Capture the cell that displays the provided text and extract its [x, y] central coordinate. 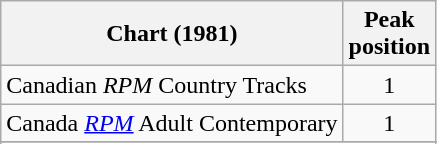
Peakposition [389, 34]
Canadian RPM Country Tracks [172, 85]
Chart (1981) [172, 34]
Canada RPM Adult Contemporary [172, 123]
